From the cell containing the given text, extract its center point as [x, y] coordinate. 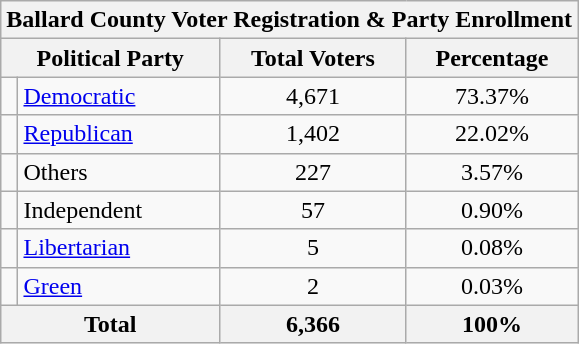
0.08% [492, 248]
Political Party [110, 58]
6,366 [313, 324]
5 [313, 248]
Total [110, 324]
Percentage [492, 58]
Independent [119, 210]
3.57% [492, 172]
Libertarian [119, 248]
Total Voters [313, 58]
57 [313, 210]
2 [313, 286]
Green [119, 286]
73.37% [492, 96]
Democratic [119, 96]
1,402 [313, 134]
227 [313, 172]
4,671 [313, 96]
Ballard County Voter Registration & Party Enrollment [290, 20]
Others [119, 172]
0.90% [492, 210]
22.02% [492, 134]
0.03% [492, 286]
100% [492, 324]
Republican [119, 134]
